Return the [X, Y] coordinate for the center point of the cell that contains the specified text.  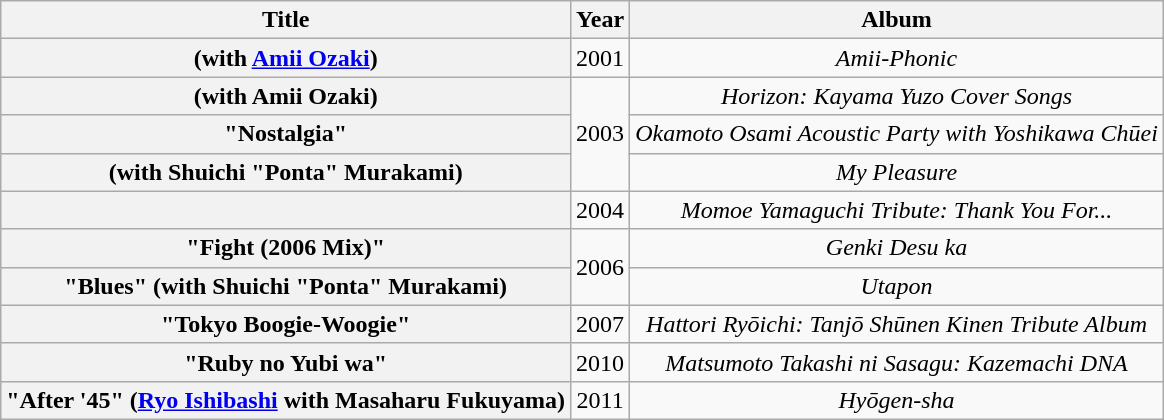
Hattori Ryōichi: Tanjō Shūnen Kinen Tribute Album [897, 324]
Utapon [897, 286]
"Ruby no Yubi wa" [286, 362]
Horizon: Kayama Yuzo Cover Songs [897, 96]
"Blues" (with Shuichi "Ponta" Murakami) [286, 286]
Amii-Phonic [897, 58]
My Pleasure [897, 172]
Genki Desu ka [897, 248]
2003 [600, 134]
"After '45" (Ryo Ishibashi with Masaharu Fukuyama) [286, 400]
2007 [600, 324]
Title [286, 20]
(with Shuichi "Ponta" Murakami) [286, 172]
"Tokyo Boogie-Woogie" [286, 324]
Matsumoto Takashi ni Sasagu: Kazemachi DNA [897, 362]
"Nostalgia" [286, 134]
Okamoto Osami Acoustic Party with Yoshikawa Chūei [897, 134]
2010 [600, 362]
2001 [600, 58]
2006 [600, 267]
"Fight (2006 Mix)" [286, 248]
2011 [600, 400]
Album [897, 20]
Momoe Yamaguchi Tribute: Thank You For... [897, 210]
2004 [600, 210]
Year [600, 20]
Hyōgen-sha [897, 400]
